Provide the (X, Y) coordinate of the cell's center where the given text is located.  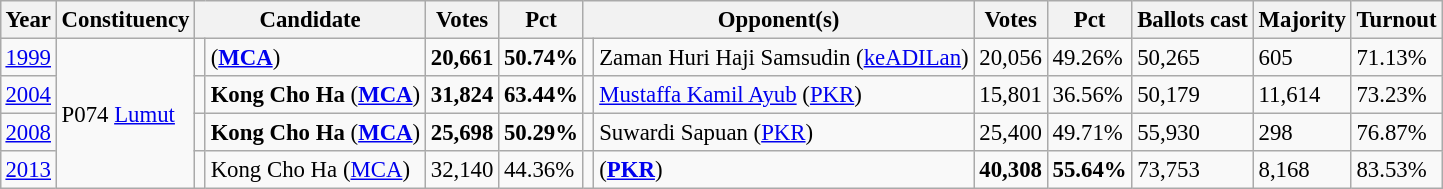
Constituency (125, 20)
76.87% (1396, 133)
50,179 (1192, 95)
11,614 (1302, 95)
63.44% (542, 95)
298 (1302, 133)
71.13% (1396, 57)
Turnout (1396, 20)
(MCA) (315, 57)
2004 (28, 95)
Mustaffa Kamil Ayub (PKR) (784, 95)
44.36% (542, 170)
50.74% (542, 57)
49.71% (1090, 133)
50.29% (542, 133)
49.26% (1090, 57)
15,801 (1010, 95)
(PKR) (784, 170)
8,168 (1302, 170)
Suwardi Sapuan (PKR) (784, 133)
31,824 (462, 95)
32,140 (462, 170)
2008 (28, 133)
Opponent(s) (778, 20)
25,400 (1010, 133)
20,661 (462, 57)
50,265 (1192, 57)
83.53% (1396, 170)
Zaman Huri Haji Samsudin (keADILan) (784, 57)
55.64% (1090, 170)
2013 (28, 170)
P074 Lumut (125, 113)
73.23% (1396, 95)
605 (1302, 57)
55,930 (1192, 133)
73,753 (1192, 170)
Year (28, 20)
1999 (28, 57)
20,056 (1010, 57)
36.56% (1090, 95)
Majority (1302, 20)
Ballots cast (1192, 20)
25,698 (462, 133)
Candidate (310, 20)
40,308 (1010, 170)
